Scan for the cell matching the given text and deliver its (X, Y) coordinate at center. 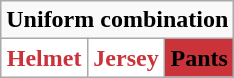
Uniform combination (118, 20)
Jersey (126, 58)
Pants (200, 58)
Helmet (44, 58)
